Return the (X, Y) coordinate for the center point of the cell that contains the specified text.  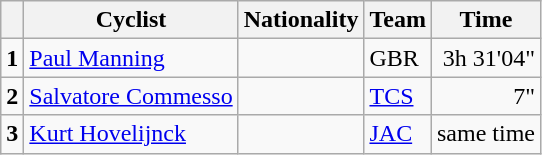
3h 31'04" (486, 58)
Salvatore Commesso (131, 96)
Nationality (301, 20)
Time (486, 20)
Paul Manning (131, 58)
same time (486, 134)
7" (486, 96)
JAC (398, 134)
Team (398, 20)
1 (12, 58)
2 (12, 96)
GBR (398, 58)
3 (12, 134)
TCS (398, 96)
Kurt Hovelijnck (131, 134)
Cyclist (131, 20)
